From the cell containing the given text, extract its center point as [x, y] coordinate. 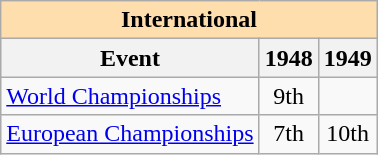
Event [130, 58]
European Championships [130, 134]
7th [288, 134]
International [189, 20]
1948 [288, 58]
9th [288, 96]
10th [348, 134]
World Championships [130, 96]
1949 [348, 58]
